Capture the cell that displays the provided text and extract its [x, y] central coordinate. 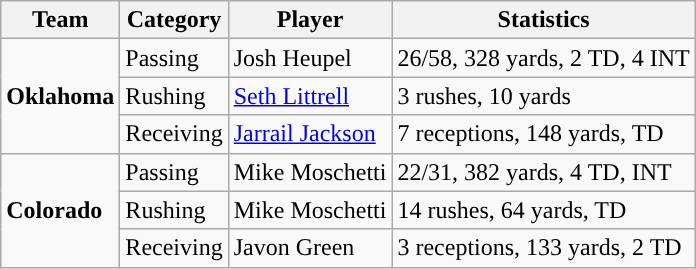
Statistics [544, 20]
3 rushes, 10 yards [544, 96]
26/58, 328 yards, 2 TD, 4 INT [544, 58]
7 receptions, 148 yards, TD [544, 134]
Seth Littrell [310, 96]
3 receptions, 133 yards, 2 TD [544, 248]
Josh Heupel [310, 58]
Category [174, 20]
Jarrail Jackson [310, 134]
Javon Green [310, 248]
Player [310, 20]
Oklahoma [60, 96]
Colorado [60, 210]
14 rushes, 64 yards, TD [544, 210]
22/31, 382 yards, 4 TD, INT [544, 172]
Team [60, 20]
